Scan for the cell matching the given text and deliver its [x, y] coordinate at center. 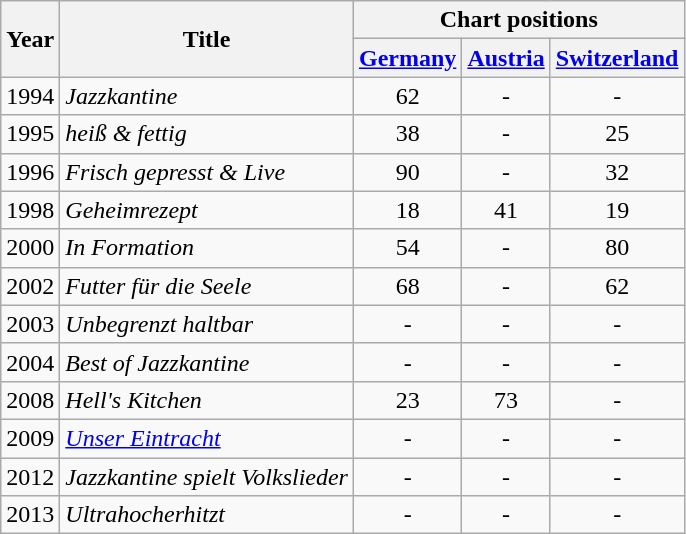
Hell's Kitchen [207, 400]
Best of Jazzkantine [207, 362]
Year [30, 39]
Chart positions [518, 20]
2002 [30, 286]
25 [617, 134]
Jazzkantine spielt Volkslieder [207, 477]
Title [207, 39]
Switzerland [617, 58]
1996 [30, 172]
38 [407, 134]
In Formation [207, 248]
1998 [30, 210]
19 [617, 210]
32 [617, 172]
Unbegrenzt haltbar [207, 324]
Unser Eintracht [207, 438]
68 [407, 286]
73 [506, 400]
Frisch gepresst & Live [207, 172]
Futter für die Seele [207, 286]
1994 [30, 96]
Germany [407, 58]
41 [506, 210]
2000 [30, 248]
2009 [30, 438]
2008 [30, 400]
Geheimrezept [207, 210]
2003 [30, 324]
1995 [30, 134]
18 [407, 210]
54 [407, 248]
Ultrahocherhitzt [207, 515]
2013 [30, 515]
80 [617, 248]
23 [407, 400]
heiß & fettig [207, 134]
90 [407, 172]
2012 [30, 477]
Austria [506, 58]
2004 [30, 362]
Jazzkantine [207, 96]
